Locate the cell with the specified text and output its [x, y] center coordinate. 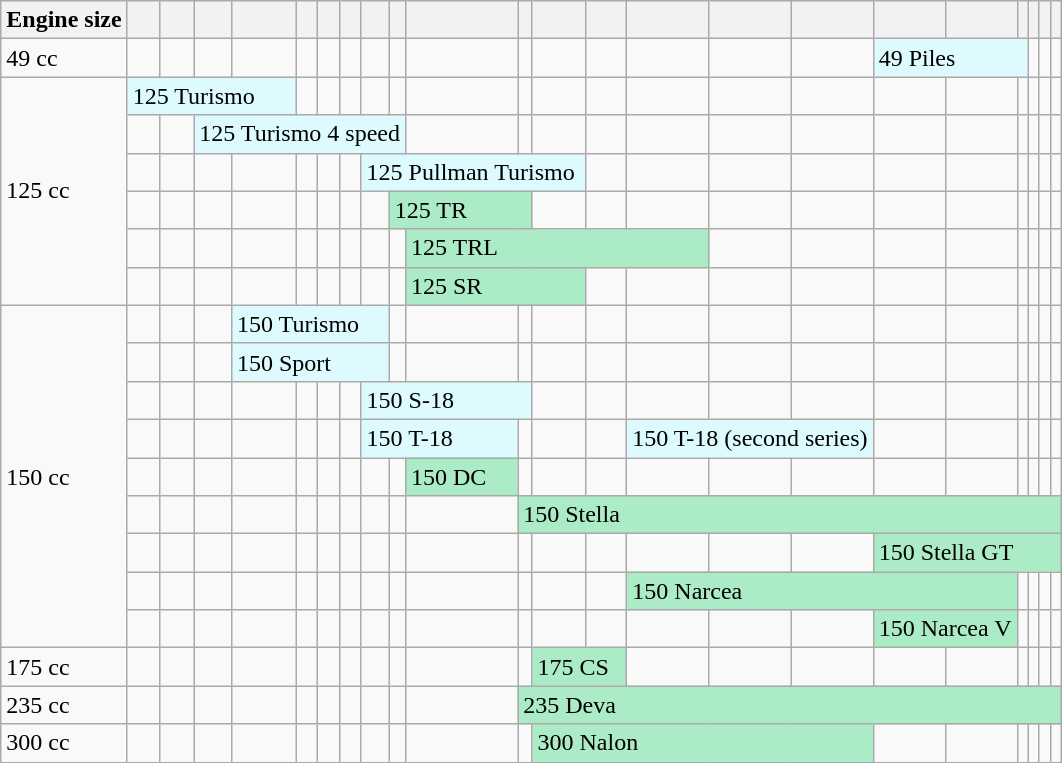
235 Deva [790, 705]
150 Narcea V [945, 629]
300 cc [64, 743]
150 cc [64, 476]
150 Sport [310, 362]
150 T-18 [440, 438]
150 Stella GT [967, 553]
125 cc [64, 191]
125 TRL [556, 248]
Engine size [64, 20]
49 cc [64, 58]
150 Turismo [310, 324]
125 TR [460, 210]
150 Narcea [822, 591]
125 Turismo 4 speed [300, 134]
125 Pullman Turismo [473, 172]
150 Stella [790, 515]
125 Turismo [212, 96]
235 cc [64, 705]
300 Nalon [702, 743]
49 Piles [950, 58]
125 SR [495, 286]
175 cc [64, 667]
150 S-18 [446, 400]
175 CS [580, 667]
150 DC [461, 477]
150 T-18 (second series) [750, 438]
